Identify which cell holds the provided text, then report its (x, y) central coordinate. 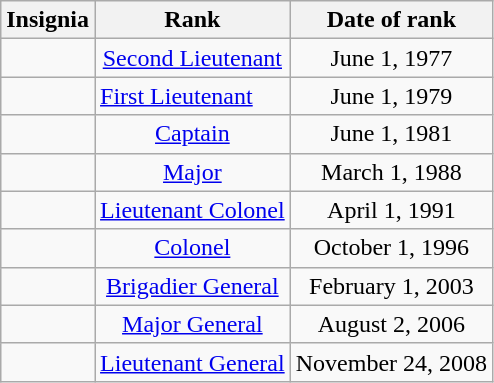
Rank (193, 20)
Captain (193, 134)
April 1, 1991 (391, 210)
October 1, 1996 (391, 248)
November 24, 2008 (391, 362)
June 1, 1977 (391, 58)
Second Lieutenant (193, 58)
Major General (193, 324)
Lieutenant General (193, 362)
Lieutenant Colonel (193, 210)
June 1, 1979 (391, 96)
August 2, 2006 (391, 324)
February 1, 2003 (391, 286)
March 1, 1988 (391, 172)
Colonel (193, 248)
Major (193, 172)
Insignia (48, 20)
First Lieutenant (193, 96)
June 1, 1981 (391, 134)
Date of rank (391, 20)
Brigadier General (193, 286)
